Provide the (X, Y) coordinate of the cell's center where the given text is located.  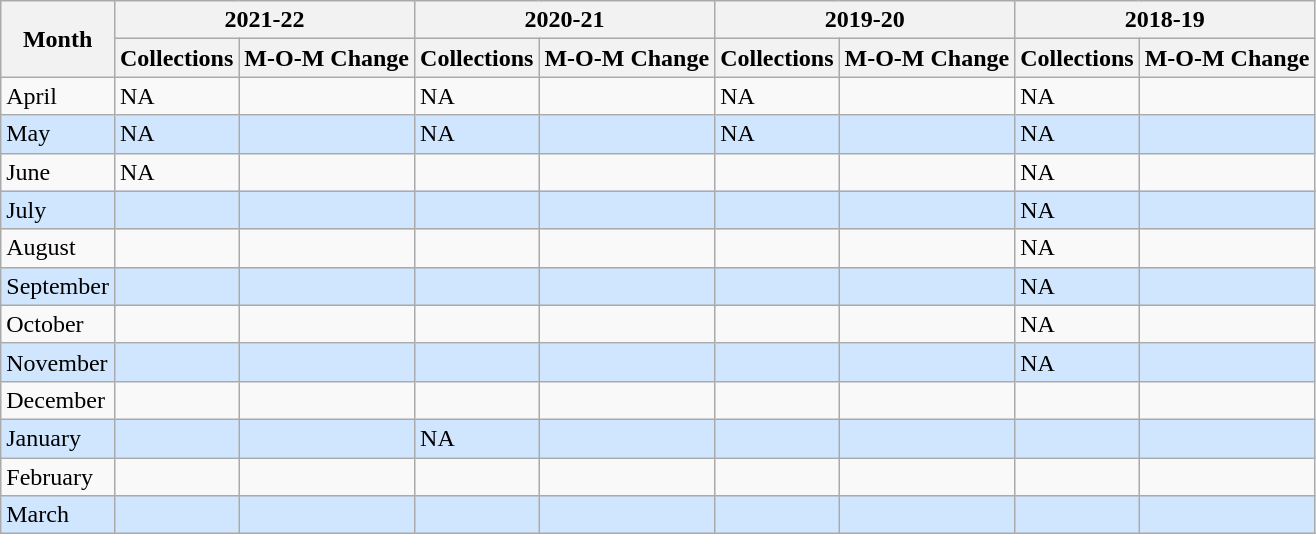
December (58, 400)
May (58, 134)
2020-21 (565, 20)
July (58, 210)
September (58, 286)
Month (58, 39)
2018-19 (1165, 20)
January (58, 438)
2021-22 (264, 20)
June (58, 172)
August (58, 248)
March (58, 515)
October (58, 324)
February (58, 477)
April (58, 96)
2019-20 (865, 20)
November (58, 362)
